Identify which cell holds the provided text, then report its (X, Y) central coordinate. 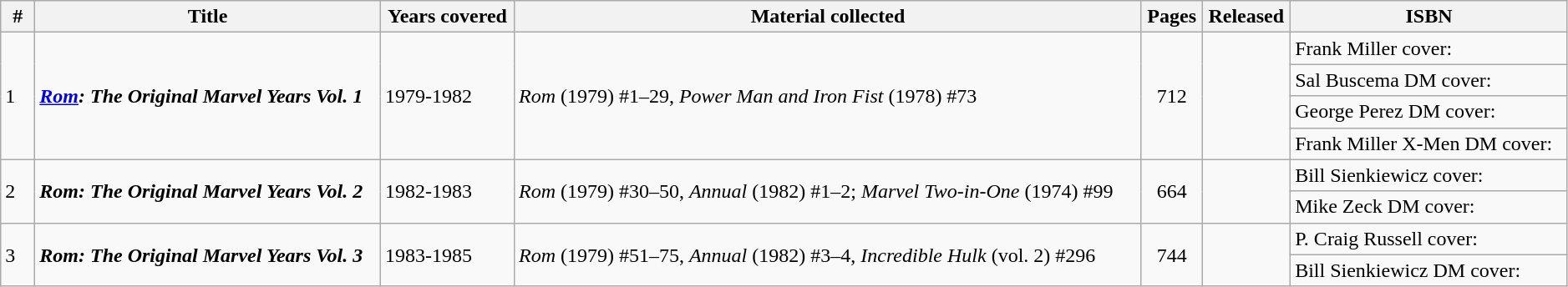
3 (18, 254)
Rom: The Original Marvel Years Vol. 2 (208, 191)
744 (1171, 254)
Rom (1979) #1–29, Power Man and Iron Fist (1978) #73 (827, 96)
Sal Buscema DM cover: (1429, 80)
1 (18, 96)
Material collected (827, 17)
Rom (1979) #30–50, Annual (1982) #1–2; Marvel Two-in-One (1974) #99 (827, 191)
Frank Miller X-Men DM cover: (1429, 143)
P. Craig Russell cover: (1429, 239)
Rom (1979) #51–75, Annual (1982) #3–4, Incredible Hulk (vol. 2) #296 (827, 254)
George Perez DM cover: (1429, 112)
Released (1246, 17)
Bill Sienkiewicz DM cover: (1429, 270)
1982-1983 (447, 191)
Title (208, 17)
Bill Sienkiewicz cover: (1429, 175)
# (18, 17)
1983-1985 (447, 254)
Rom: The Original Marvel Years Vol. 1 (208, 96)
Mike Zeck DM cover: (1429, 207)
664 (1171, 191)
Frank Miller cover: (1429, 48)
ISBN (1429, 17)
1979-1982 (447, 96)
712 (1171, 96)
2 (18, 191)
Years covered (447, 17)
Pages (1171, 17)
Rom: The Original Marvel Years Vol. 3 (208, 254)
